Extract the (x, y) coordinate from the center of the cell holding the provided text.  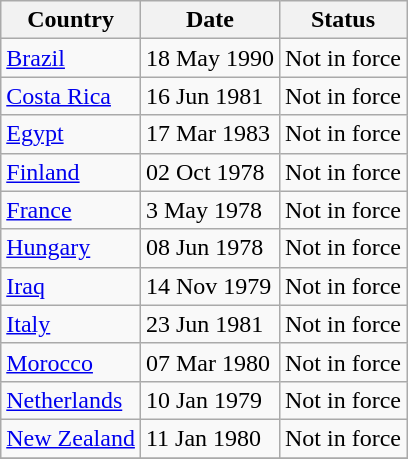
Finland (71, 172)
23 Jun 1981 (210, 324)
14 Nov 1979 (210, 286)
16 Jun 1981 (210, 96)
02 Oct 1978 (210, 172)
Date (210, 20)
08 Jun 1978 (210, 248)
Egypt (71, 134)
18 May 1990 (210, 58)
Italy (71, 324)
France (71, 210)
Morocco (71, 362)
07 Mar 1980 (210, 362)
3 May 1978 (210, 210)
10 Jan 1979 (210, 400)
Iraq (71, 286)
17 Mar 1983 (210, 134)
Status (342, 20)
Country (71, 20)
Costa Rica (71, 96)
New Zealand (71, 438)
Brazil (71, 58)
Hungary (71, 248)
Netherlands (71, 400)
11 Jan 1980 (210, 438)
